For the text-containing cell, return its midpoint in (X, Y) coordinate format. 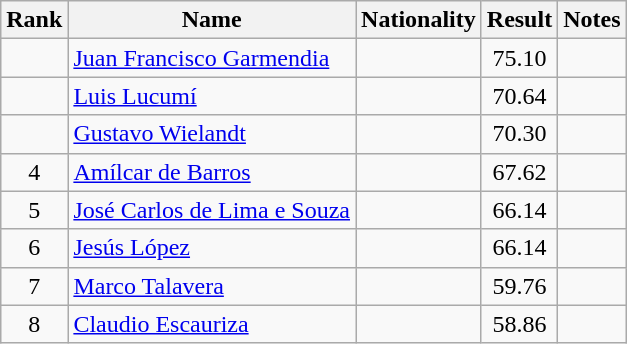
67.62 (519, 172)
Nationality (419, 20)
Amílcar de Barros (212, 172)
59.76 (519, 286)
José Carlos de Lima e Souza (212, 210)
58.86 (519, 324)
Luis Lucumí (212, 96)
Notes (592, 20)
Result (519, 20)
4 (34, 172)
Rank (34, 20)
Jesús López (212, 248)
8 (34, 324)
70.64 (519, 96)
Name (212, 20)
7 (34, 286)
Marco Talavera (212, 286)
Juan Francisco Garmendia (212, 58)
Gustavo Wielandt (212, 134)
6 (34, 248)
Claudio Escauriza (212, 324)
5 (34, 210)
75.10 (519, 58)
70.30 (519, 134)
